Provide the [X, Y] coordinate of the cell's center where the given text is located.  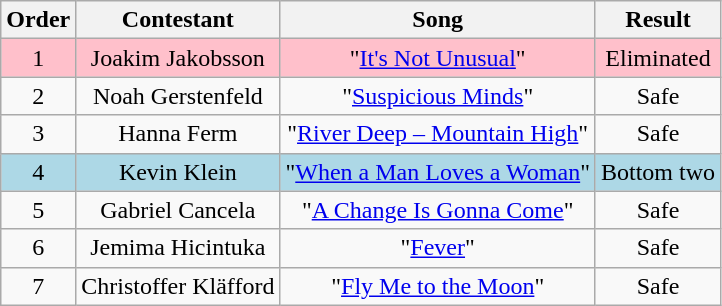
"A Change Is Gonna Come" [438, 210]
Song [438, 20]
Jemima Hicintuka [178, 248]
"Suspicious Minds" [438, 96]
Noah Gerstenfeld [178, 96]
"River Deep – Mountain High" [438, 134]
1 [38, 58]
2 [38, 96]
Christoffer Kläfford [178, 286]
Contestant [178, 20]
6 [38, 248]
Gabriel Cancela [178, 210]
5 [38, 210]
Bottom two [658, 172]
4 [38, 172]
Result [658, 20]
Eliminated [658, 58]
Joakim Jakobsson [178, 58]
"It's Not Unusual" [438, 58]
Kevin Klein [178, 172]
"Fly Me to the Moon" [438, 286]
3 [38, 134]
"When a Man Loves a Woman" [438, 172]
"Fever" [438, 248]
Hanna Ferm [178, 134]
Order [38, 20]
7 [38, 286]
